Return [X, Y] of the center of cell containing provided text 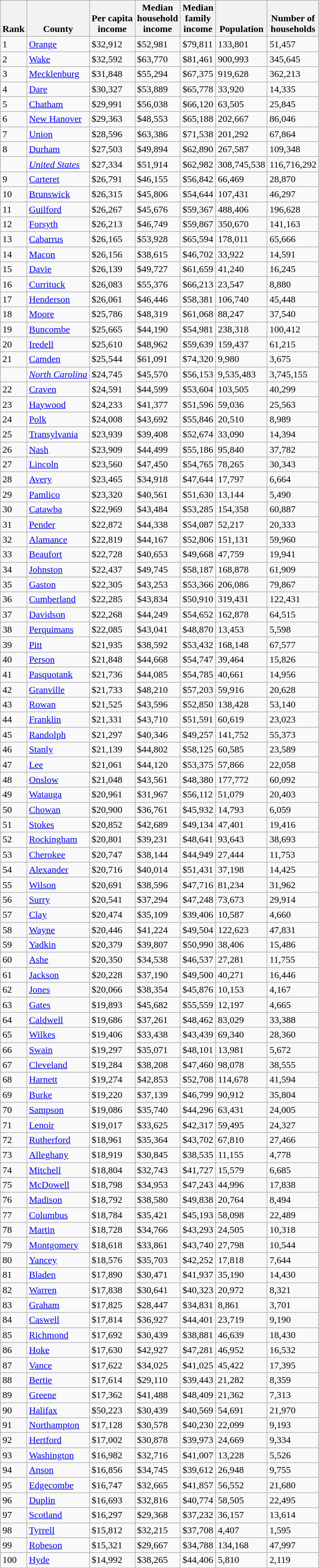
Stokes [58, 825]
60 [13, 960]
20 [13, 344]
$21,048 [112, 780]
59 [13, 945]
47,759 [241, 554]
$66,120 [198, 104]
$48,409 [198, 1395]
53 [13, 855]
$54,087 [198, 525]
$38,592 [158, 644]
$59,867 [198, 224]
$32,215 [158, 1530]
$20,961 [112, 795]
201,292 [241, 134]
162,878 [241, 614]
16,532 [293, 1350]
3,675 [293, 359]
$22,305 [112, 584]
44 [13, 720]
$46,702 [198, 254]
319,431 [241, 599]
$37,232 [198, 1515]
26 [13, 449]
Johnston [58, 569]
$44,499 [158, 449]
30,343 [293, 465]
Hyde [58, 1560]
$56,038 [158, 104]
$22,268 [112, 614]
196,628 [293, 209]
Polk [58, 419]
Montgomery [58, 1245]
New Hanover [58, 119]
47,997 [293, 1545]
$17,825 [112, 1305]
$25,665 [112, 329]
79,867 [293, 584]
267,587 [241, 149]
12,197 [241, 1005]
52 [13, 840]
45,422 [241, 1365]
82 [13, 1290]
18,430 [293, 1335]
17 [13, 299]
8,359 [293, 1380]
$43,041 [158, 629]
$44,599 [158, 389]
Clay [58, 915]
79 [13, 1245]
27,466 [293, 1140]
$26,315 [112, 194]
16 [13, 284]
5,526 [293, 1455]
$38,354 [158, 990]
27,798 [241, 1245]
Lincoln [58, 465]
$28,596 [112, 134]
$22,819 [112, 539]
Wake [58, 59]
$42,252 [198, 1260]
$49,668 [198, 554]
23,547 [241, 284]
95 [13, 1485]
$20,541 [112, 900]
$29,368 [158, 1515]
53,140 [293, 705]
$45,682 [158, 1005]
11,755 [293, 960]
21,970 [293, 1410]
23,589 [293, 750]
63,505 [241, 104]
Burke [58, 1095]
Macon [58, 254]
$30,878 [158, 1440]
Randolph [58, 735]
$47,450 [158, 465]
58,505 [241, 1500]
Hoke [58, 1350]
73 [13, 1155]
61,909 [293, 569]
9,755 [293, 1470]
103,505 [241, 389]
9,535,483 [241, 374]
$25,786 [112, 314]
$43,692 [158, 419]
Avery [58, 480]
$36,761 [158, 810]
57,866 [241, 765]
$25,610 [112, 344]
8,321 [293, 1290]
$55,294 [158, 74]
$41,937 [198, 1275]
Durham [58, 149]
11 [13, 209]
Catawba [58, 510]
$14,992 [112, 1560]
33,920 [241, 89]
$48,641 [198, 840]
$43,293 [198, 1230]
61 [13, 975]
20,972 [241, 1290]
13,144 [241, 495]
Pamlico [58, 495]
49 [13, 795]
$44,085 [158, 674]
$44,167 [158, 539]
69 [13, 1095]
Lenoir [58, 1125]
17,818 [241, 1260]
Granville [58, 690]
83,029 [241, 1020]
$43,740 [198, 1245]
37,540 [293, 314]
63,431 [241, 1110]
Transylvania [58, 434]
16,446 [293, 975]
$24,745 [112, 374]
9,334 [293, 1440]
168,878 [241, 569]
$22,728 [112, 554]
206,086 [241, 584]
23,719 [241, 1320]
$61,091 [158, 359]
Brunswick [58, 194]
8 [13, 149]
151,131 [241, 539]
$59,367 [198, 209]
Franklin [58, 720]
100,412 [293, 329]
$40,774 [198, 1500]
10 [13, 194]
$21,139 [112, 750]
62 [13, 990]
38,555 [293, 1065]
$17,128 [112, 1425]
345,645 [293, 59]
60,887 [293, 510]
$44,802 [158, 750]
59,036 [241, 404]
76 [13, 1200]
$17,814 [112, 1320]
67,577 [293, 644]
6,059 [293, 810]
5,810 [241, 1560]
$56,153 [198, 374]
$40,569 [198, 1410]
$49,838 [198, 1200]
65,666 [293, 239]
$38,615 [158, 254]
22,099 [241, 1425]
$18,618 [112, 1245]
Mitchell [58, 1170]
9,980 [241, 359]
Harnett [58, 1080]
28 [13, 480]
$52,806 [198, 539]
41 [13, 674]
$55,376 [158, 284]
116,716,292 [293, 164]
$48,462 [198, 1020]
$39,807 [158, 945]
46,639 [241, 1335]
23 [13, 404]
$21,848 [112, 659]
3 [13, 74]
$32,665 [158, 1485]
29 [13, 495]
$49,257 [198, 735]
59,495 [241, 1125]
$62,890 [198, 149]
Perquimans [58, 629]
Caldwell [58, 1020]
$37,294 [158, 900]
27,444 [241, 855]
$53,604 [198, 389]
$44,190 [158, 329]
25 [13, 434]
$24,233 [112, 404]
$24,008 [112, 419]
$48,101 [198, 1050]
10,587 [241, 915]
$65,778 [198, 89]
$21,061 [112, 765]
$63,386 [158, 134]
$61,068 [198, 314]
919,628 [241, 74]
Cherokee [58, 855]
21,680 [293, 1485]
$17,362 [112, 1395]
7,644 [293, 1260]
Edgecombe [58, 1485]
$31,848 [112, 74]
Caswell [58, 1320]
$30,327 [112, 89]
$34,025 [158, 1365]
$27,503 [112, 149]
$32,912 [112, 44]
38,406 [241, 945]
78,265 [241, 465]
Forsyth [58, 224]
25,845 [293, 104]
55,373 [293, 735]
$22,085 [112, 629]
168,148 [241, 644]
Alleghany [58, 1155]
$38,596 [158, 885]
21,362 [241, 1395]
24,327 [293, 1125]
North Carolina [58, 374]
141,752 [241, 735]
4,407 [241, 1530]
3,745,155 [293, 374]
$54,644 [198, 194]
$45,676 [158, 209]
Rowan [58, 705]
$38,144 [158, 855]
$27,334 [112, 164]
4,778 [293, 1155]
25,563 [293, 404]
$47,248 [198, 900]
Watauga [58, 795]
64 [13, 1020]
69,340 [241, 1035]
72 [13, 1140]
81,234 [241, 885]
17,395 [293, 1365]
9,193 [293, 1425]
$54,765 [198, 465]
66,469 [241, 179]
67,810 [241, 1140]
4 [13, 89]
$20,228 [112, 975]
$59,639 [198, 344]
Person [58, 659]
$56,842 [198, 179]
Vance [58, 1365]
23,023 [293, 720]
63 [13, 1005]
Duplin [58, 1500]
$46,799 [198, 1095]
13,981 [241, 1050]
54 [13, 870]
Currituck [58, 284]
178,011 [241, 239]
1 [13, 44]
74 [13, 1170]
$23,465 [112, 480]
$44,249 [158, 614]
44,996 [241, 1185]
19,941 [293, 554]
$23,320 [112, 495]
41,594 [293, 1080]
$53,432 [198, 644]
$20,852 [112, 825]
24,005 [293, 1110]
$37,708 [198, 1530]
$43,834 [158, 599]
Nash [58, 449]
90,912 [241, 1095]
17,838 [293, 1185]
$46,537 [198, 960]
$26,061 [112, 299]
$24,591 [112, 389]
$48,210 [158, 690]
$39,443 [198, 1380]
97 [13, 1515]
Cabarrus [58, 239]
$53,366 [198, 584]
93,643 [241, 840]
40,661 [241, 674]
Anson [58, 1470]
51 [13, 825]
$23,909 [112, 449]
15,826 [293, 659]
$37,139 [158, 1095]
47,401 [241, 825]
$40,230 [198, 1425]
$19,220 [112, 1095]
$23,939 [112, 434]
Union [58, 134]
Rockingham [58, 840]
$44,668 [158, 659]
$46,446 [158, 299]
$74,320 [198, 359]
$23,560 [112, 465]
$51,914 [158, 164]
54,691 [241, 1410]
$41,224 [158, 930]
$39,231 [158, 840]
362,213 [293, 74]
$48,962 [158, 344]
$55,846 [198, 419]
$26,791 [112, 179]
Gaston [58, 584]
177,772 [241, 780]
$44,406 [198, 1560]
$18,919 [112, 1155]
31 [13, 525]
8,861 [241, 1305]
Surry [58, 900]
$16,693 [112, 1500]
24,669 [241, 1440]
20,764 [241, 1200]
$58,381 [198, 299]
$54,785 [198, 674]
Lee [58, 765]
$48,319 [158, 314]
Haywood [58, 404]
$51,431 [198, 870]
37 [13, 614]
$19,086 [112, 1110]
$32,716 [158, 1455]
8,494 [293, 1200]
4,167 [293, 990]
$49,727 [158, 269]
90 [13, 1410]
$46,749 [158, 224]
85 [13, 1335]
Cleveland [58, 1065]
$44,296 [198, 1110]
71 [13, 1125]
$41,007 [198, 1455]
$42,853 [158, 1080]
$41,857 [198, 1485]
$37,190 [158, 975]
Orange [58, 44]
$19,893 [112, 1005]
$18,961 [112, 1140]
83 [13, 1305]
$53,889 [158, 89]
$67,375 [198, 74]
Wilkes [58, 1035]
14,394 [293, 434]
47,831 [293, 930]
$15,321 [112, 1545]
45 [13, 735]
$30,471 [158, 1275]
$38,580 [158, 1200]
Population [241, 19]
$48,870 [198, 629]
60,585 [241, 750]
$46,155 [158, 179]
32 [13, 539]
12 [13, 224]
900,993 [241, 59]
36 [13, 599]
7 [13, 134]
$45,932 [198, 810]
$34,538 [158, 960]
202,667 [241, 119]
Ashe [58, 960]
$38,208 [158, 1065]
Sampson [58, 1110]
46,952 [241, 1350]
56 [13, 900]
$18,792 [112, 1200]
$53,285 [198, 510]
5 [13, 104]
$35,740 [158, 1110]
$19,686 [112, 1020]
17,797 [241, 480]
$51,591 [198, 720]
75 [13, 1185]
$21,733 [112, 690]
39 [13, 644]
33 [13, 554]
$53,375 [198, 765]
$47,644 [198, 480]
51,079 [241, 795]
$55,186 [198, 449]
Davidson [58, 614]
14 [13, 254]
$36,927 [158, 1320]
50 [13, 810]
Halifax [58, 1410]
$49,894 [158, 149]
$33,625 [158, 1125]
Jackson [58, 975]
11,155 [241, 1155]
Onslow [58, 780]
Per capitaincome [112, 19]
$39,973 [198, 1440]
$43,710 [158, 720]
$16,982 [112, 1455]
McDowell [58, 1185]
14,430 [293, 1275]
15,579 [241, 1170]
$33,861 [158, 1245]
57 [13, 915]
$32,816 [158, 1500]
46,297 [293, 194]
65 [13, 1035]
$17,002 [112, 1440]
81 [13, 1275]
37,198 [241, 870]
98 [13, 1530]
$15,812 [112, 1530]
Mecklenburg [58, 74]
18 [13, 314]
$79,811 [198, 44]
238,318 [241, 329]
$54,981 [198, 329]
30 [13, 510]
$65,188 [198, 119]
$49,745 [158, 569]
42 [13, 690]
13 [13, 239]
$34,953 [158, 1185]
Greene [58, 1395]
$52,981 [158, 44]
35,190 [241, 1275]
$50,910 [198, 599]
45,448 [293, 299]
308,745,538 [241, 164]
15 [13, 269]
$81,461 [198, 59]
10,544 [293, 1245]
$34,918 [158, 480]
Stanly [58, 750]
14,956 [293, 674]
86 [13, 1350]
$43,561 [158, 780]
$53,928 [158, 239]
$25,544 [112, 359]
$18,784 [112, 1215]
64,515 [293, 614]
5,598 [293, 629]
14,793 [241, 810]
$54,652 [198, 614]
Richmond [58, 1335]
35 [13, 584]
88,247 [241, 314]
$21,525 [112, 705]
$43,439 [198, 1035]
$32,743 [158, 1170]
$20,446 [112, 930]
$17,630 [112, 1350]
$45,193 [198, 1215]
15,486 [293, 945]
$32,592 [112, 59]
95,840 [241, 449]
13,453 [241, 629]
$26,139 [112, 269]
14,425 [293, 870]
106,740 [241, 299]
$35,703 [158, 1260]
$48,380 [198, 780]
$37,261 [158, 1020]
Beaufort [58, 554]
37,782 [293, 449]
$30,641 [158, 1290]
488,406 [241, 209]
$50,990 [198, 945]
350,670 [241, 224]
Tyrrell [58, 1530]
$52,850 [198, 705]
$47,716 [198, 885]
Swain [58, 1050]
5,490 [293, 495]
Jones [58, 990]
10,153 [241, 990]
$61,659 [198, 269]
4,660 [293, 915]
$30,845 [158, 1155]
Graham [58, 1305]
$55,559 [198, 1005]
$45,570 [158, 374]
$18,798 [112, 1185]
14,335 [293, 89]
Pasquotank [58, 674]
$16,856 [112, 1470]
Northampton [58, 1425]
$49,134 [198, 825]
$47,243 [198, 1185]
19 [13, 329]
Medianfamilyincome [198, 19]
Wilson [58, 885]
22,495 [293, 1500]
$19,297 [112, 1050]
70 [13, 1110]
$26,083 [112, 284]
122,431 [293, 599]
$22,969 [112, 510]
67,864 [293, 134]
133,801 [241, 44]
89 [13, 1395]
$66,213 [198, 284]
$26,165 [112, 239]
Pitt [58, 644]
13,614 [293, 1515]
52,217 [241, 525]
21 [13, 359]
$65,594 [198, 239]
$26,213 [112, 224]
$34,831 [198, 1305]
4,665 [293, 1005]
$19,017 [112, 1125]
43 [13, 705]
$40,346 [158, 735]
2,119 [293, 1560]
$43,484 [158, 510]
34 [13, 569]
$35,109 [158, 915]
$41,727 [198, 1170]
$48,553 [158, 119]
98,078 [241, 1065]
$17,692 [112, 1335]
Craven [58, 389]
67 [13, 1065]
33,388 [293, 1020]
$41,377 [158, 404]
55 [13, 885]
$42,317 [198, 1125]
$19,284 [112, 1065]
$17,890 [112, 1275]
66 [13, 1050]
58 [13, 930]
36,157 [241, 1515]
39,464 [241, 659]
114,678 [241, 1080]
$42,689 [158, 825]
$18,804 [112, 1170]
Iredell [58, 344]
United States [58, 164]
141,163 [293, 224]
19,416 [293, 825]
9,190 [293, 1320]
60,092 [293, 780]
38,693 [293, 840]
$21,935 [112, 644]
59,916 [241, 690]
Yancey [58, 1260]
$40,561 [158, 495]
$43,596 [158, 705]
86,046 [293, 119]
$22,872 [112, 525]
16,245 [293, 269]
Number ofhouseholds [293, 19]
Madison [58, 1200]
$42,927 [158, 1350]
$54,747 [198, 659]
$51,596 [198, 404]
$29,667 [158, 1545]
$43,253 [158, 584]
$52,674 [198, 434]
$18,728 [112, 1230]
$35,071 [158, 1050]
$17,622 [112, 1365]
$22,437 [112, 569]
41,240 [241, 269]
$45,876 [198, 990]
$45,806 [158, 194]
Warren [58, 1290]
$16,747 [112, 1485]
$44,338 [158, 525]
Medianhouseholdincome [158, 19]
3,701 [293, 1305]
$44,401 [198, 1320]
$34,745 [158, 1470]
$19,274 [112, 1080]
Wayne [58, 930]
20,510 [241, 419]
$38,265 [158, 1560]
Rank [13, 19]
154,358 [241, 510]
26,948 [241, 1470]
Moore [58, 314]
$29,991 [112, 104]
100 [13, 1560]
$49,504 [198, 930]
$20,716 [112, 870]
$58,125 [198, 750]
$16,297 [112, 1515]
84 [13, 1320]
$44,120 [158, 765]
47 [13, 765]
93 [13, 1455]
Washington [58, 1455]
6,664 [293, 480]
$21,331 [112, 720]
Gates [58, 1005]
56,552 [241, 1485]
78 [13, 1230]
134,168 [241, 1545]
Robeson [58, 1545]
Pender [58, 525]
60,619 [241, 720]
Bertie [58, 1380]
$31,967 [158, 795]
51,457 [293, 44]
5,672 [293, 1050]
$29,363 [112, 119]
29,914 [293, 900]
59,960 [293, 539]
$21,297 [112, 735]
11,753 [293, 855]
$20,350 [112, 960]
Chatham [58, 104]
33,922 [241, 254]
Yadkin [58, 945]
$26,156 [112, 254]
$30,578 [158, 1425]
Columbus [58, 1215]
Bladen [58, 1275]
$52,708 [198, 1080]
87 [13, 1365]
94 [13, 1470]
122,623 [241, 930]
1,595 [293, 1530]
Buncombe [58, 329]
40,271 [241, 975]
20,628 [293, 690]
96 [13, 1500]
Chowan [58, 810]
20,403 [293, 795]
Guilford [58, 209]
9 [13, 179]
77 [13, 1215]
28,870 [293, 179]
38 [13, 629]
$29,110 [158, 1380]
$47,460 [198, 1065]
Camden [58, 359]
$41,025 [198, 1365]
$20,379 [112, 945]
6,685 [293, 1170]
$20,066 [112, 990]
Henderson [58, 299]
7,313 [293, 1395]
21,282 [241, 1380]
$19,406 [112, 1035]
$35,421 [158, 1215]
138,428 [241, 705]
73,673 [241, 900]
159,437 [241, 344]
109,348 [293, 149]
$38,881 [198, 1335]
Davie [58, 269]
$17,614 [112, 1380]
$20,691 [112, 885]
$41,488 [158, 1395]
91 [13, 1425]
Carteret [58, 179]
14,591 [293, 254]
$50,223 [112, 1410]
$47,281 [198, 1350]
$49,500 [198, 975]
$26,267 [112, 209]
Cumberland [58, 599]
$40,653 [158, 554]
$28,447 [158, 1305]
$33,438 [158, 1035]
27,281 [241, 960]
46 [13, 750]
$38,535 [198, 1155]
68 [13, 1080]
$63,770 [158, 59]
35,804 [293, 1095]
$58,187 [198, 569]
22 [13, 389]
$21,736 [112, 674]
$34,788 [198, 1545]
$18,576 [112, 1260]
$20,747 [112, 855]
22,489 [293, 1215]
Hertford [58, 1440]
40 [13, 659]
$43,702 [198, 1140]
$57,203 [198, 690]
$20,801 [112, 840]
92 [13, 1440]
$35,364 [158, 1140]
40,299 [293, 389]
County [58, 19]
$51,630 [198, 495]
6 [13, 119]
24,505 [241, 1230]
$44,949 [198, 855]
27 [13, 465]
10,318 [293, 1230]
22,058 [293, 765]
$39,612 [198, 1470]
Scotland [58, 1515]
107,431 [241, 194]
2 [13, 59]
$40,323 [198, 1290]
$20,900 [112, 810]
28,360 [293, 1035]
88 [13, 1380]
31,962 [293, 885]
$22,285 [112, 599]
Dare [58, 89]
$20,474 [112, 915]
Alamance [58, 539]
80 [13, 1260]
48 [13, 780]
$39,408 [158, 434]
24 [13, 419]
8,880 [293, 284]
Rutherford [58, 1140]
$62,982 [198, 164]
8,989 [293, 419]
33,090 [241, 434]
$71,538 [198, 134]
$39,406 [198, 915]
99 [13, 1545]
Martin [58, 1230]
$40,014 [158, 870]
13,228 [241, 1455]
$34,766 [158, 1230]
20,333 [293, 525]
Alexander [58, 870]
$56,112 [198, 795]
58,098 [241, 1215]
61,215 [293, 344]
$17,838 [112, 1290]
